For the text-containing cell, return its midpoint in (X, Y) coordinate format. 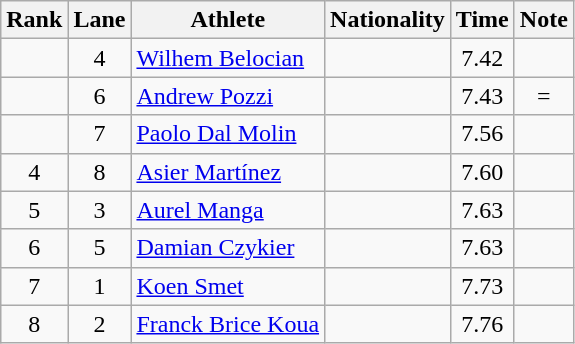
Rank (34, 20)
Asier Martínez (228, 172)
Damian Czykier (228, 248)
7.43 (482, 96)
Andrew Pozzi (228, 96)
7.42 (482, 58)
Franck Brice Koua (228, 324)
Wilhem Belocian (228, 58)
7.73 (482, 286)
7.60 (482, 172)
Time (482, 20)
Aurel Manga (228, 210)
Paolo Dal Molin (228, 134)
1 (100, 286)
Nationality (388, 20)
3 (100, 210)
Koen Smet (228, 286)
7.56 (482, 134)
2 (100, 324)
7.76 (482, 324)
Athlete (228, 20)
Note (544, 20)
Lane (100, 20)
= (544, 96)
